Capture the cell that displays the provided text and extract its (X, Y) central coordinate. 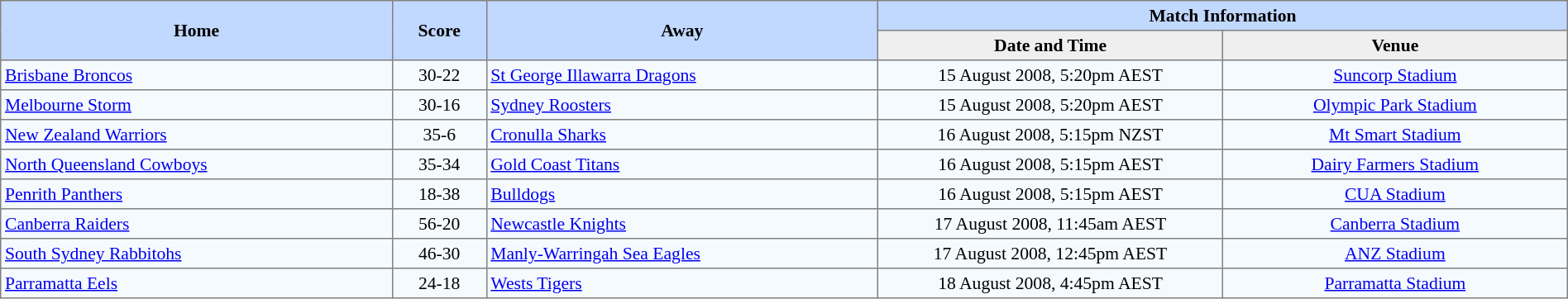
Parramatta Eels (197, 283)
30-22 (439, 75)
Away (682, 31)
Score (439, 31)
Olympic Park Stadium (1394, 105)
24-18 (439, 283)
Date and Time (1050, 45)
18-38 (439, 194)
Dairy Farmers Stadium (1394, 164)
Canberra Raiders (197, 224)
New Zealand Warriors (197, 135)
CUA Stadium (1394, 194)
Canberra Stadium (1394, 224)
ANZ Stadium (1394, 254)
Suncorp Stadium (1394, 75)
35-6 (439, 135)
46-30 (439, 254)
17 August 2008, 12:45pm AEST (1050, 254)
South Sydney Rabbitohs (197, 254)
North Queensland Cowboys (197, 164)
Sydney Roosters (682, 105)
Newcastle Knights (682, 224)
Gold Coast Titans (682, 164)
Wests Tigers (682, 283)
Home (197, 31)
35-34 (439, 164)
Match Information (1223, 16)
Melbourne Storm (197, 105)
Manly-Warringah Sea Eagles (682, 254)
30-16 (439, 105)
Brisbane Broncos (197, 75)
Cronulla Sharks (682, 135)
18 August 2008, 4:45pm AEST (1050, 283)
Penrith Panthers (197, 194)
Bulldogs (682, 194)
Parramatta Stadium (1394, 283)
Venue (1394, 45)
16 August 2008, 5:15pm NZST (1050, 135)
St George Illawarra Dragons (682, 75)
56-20 (439, 224)
17 August 2008, 11:45am AEST (1050, 224)
Mt Smart Stadium (1394, 135)
